Locate the cell with the specified text and output its [x, y] center coordinate. 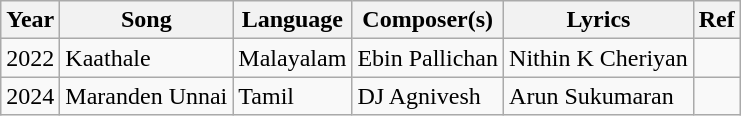
Maranden Unnai [146, 96]
Composer(s) [428, 20]
Language [292, 20]
Ref [716, 20]
Arun Sukumaran [599, 96]
DJ Agnivesh [428, 96]
2024 [30, 96]
Lyrics [599, 20]
Song [146, 20]
Malayalam [292, 58]
Tamil [292, 96]
Kaathale [146, 58]
Ebin Pallichan [428, 58]
Year [30, 20]
2022 [30, 58]
Nithin K Cheriyan [599, 58]
